Find where the given text appears and provide that cell's center as [x, y] coordinate. 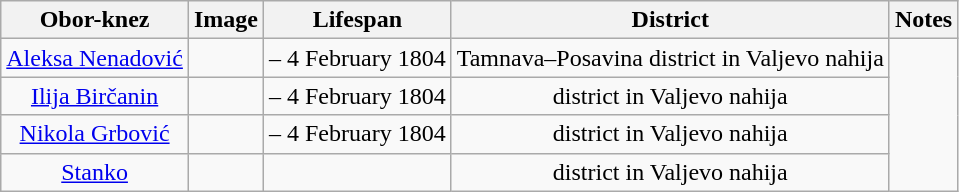
Lifespan [357, 20]
Stanko [95, 172]
District [670, 20]
Aleksa Nenadović [95, 58]
Image [226, 20]
Tamnava–Posavina district in Valjevo nahija [670, 58]
Nikola Grbović [95, 134]
Obor-knez [95, 20]
Notes [923, 20]
Ilija Birčanin [95, 96]
